Identify which cell holds the provided text, then report its (X, Y) central coordinate. 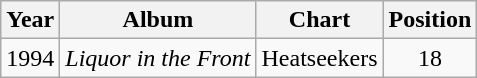
Heatseekers (320, 58)
18 (430, 58)
Year (30, 20)
Liquor in the Front (158, 58)
Position (430, 20)
1994 (30, 58)
Chart (320, 20)
Album (158, 20)
